Provide the (X, Y) coordinate of the cell's center where the given text is located.  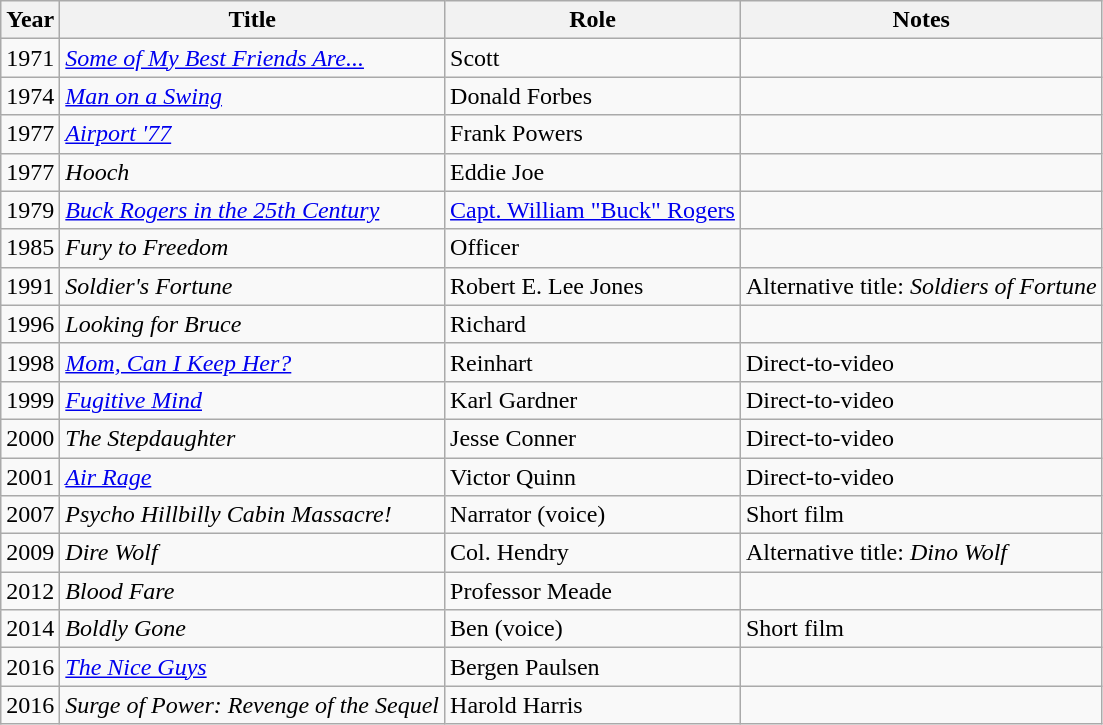
Airport '77 (252, 134)
2009 (30, 553)
Blood Fare (252, 591)
Title (252, 20)
The Nice Guys (252, 667)
Capt. William "Buck" Rogers (593, 210)
Col. Hendry (593, 553)
Surge of Power: Revenge of the Sequel (252, 705)
Donald Forbes (593, 96)
Some of My Best Friends Are... (252, 58)
Reinhart (593, 362)
Jesse Conner (593, 438)
2012 (30, 591)
The Stepdaughter (252, 438)
1996 (30, 324)
1971 (30, 58)
Karl Gardner (593, 400)
Victor Quinn (593, 477)
Boldly Gone (252, 629)
Role (593, 20)
Soldier's Fortune (252, 286)
Alternative title: Dino Wolf (921, 553)
1979 (30, 210)
Mom, Can I Keep Her? (252, 362)
Buck Rogers in the 25th Century (252, 210)
1999 (30, 400)
Man on a Swing (252, 96)
Richard (593, 324)
Scott (593, 58)
Air Rage (252, 477)
Bergen Paulsen (593, 667)
Ben (voice) (593, 629)
Looking for Bruce (252, 324)
Professor Meade (593, 591)
Officer (593, 248)
2000 (30, 438)
Robert E. Lee Jones (593, 286)
2014 (30, 629)
Psycho Hillbilly Cabin Massacre! (252, 515)
Year (30, 20)
Notes (921, 20)
Alternative title: Soldiers of Fortune (921, 286)
Eddie Joe (593, 172)
1985 (30, 248)
2007 (30, 515)
1991 (30, 286)
Frank Powers (593, 134)
Fury to Freedom (252, 248)
Hooch (252, 172)
1974 (30, 96)
Narrator (voice) (593, 515)
2001 (30, 477)
Dire Wolf (252, 553)
Fugitive Mind (252, 400)
1998 (30, 362)
Harold Harris (593, 705)
